Output the (x, y) coordinate of the center of the cell containing the given text.  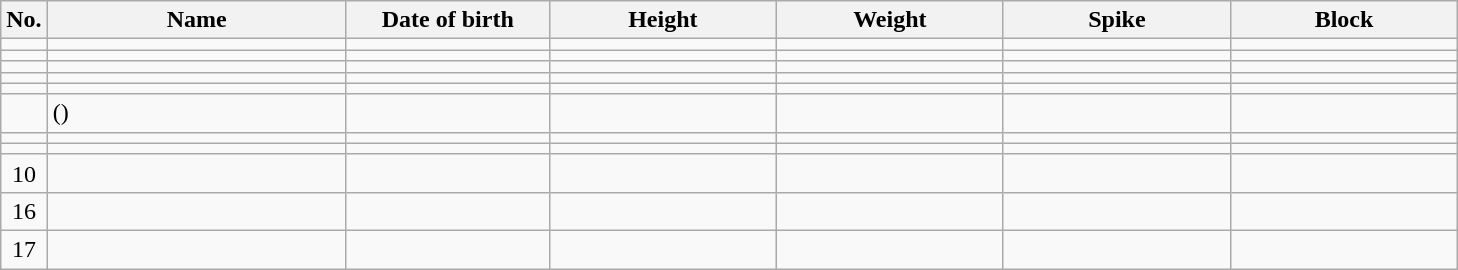
16 (24, 211)
No. (24, 20)
Height (662, 20)
10 (24, 173)
Weight (890, 20)
Date of birth (448, 20)
Spike (1116, 20)
() (196, 113)
Name (196, 20)
17 (24, 249)
Block (1344, 20)
